Extract the (x, y) coordinate from the center of the cell holding the provided text.  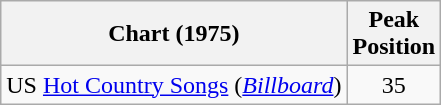
PeakPosition (394, 34)
Chart (1975) (174, 34)
US Hot Country Songs (Billboard) (174, 85)
35 (394, 85)
